Find where the given text appears and provide that cell's center as [X, Y] coordinate. 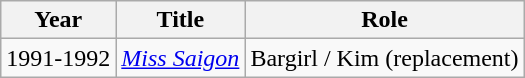
Role [384, 20]
1991-1992 [58, 58]
Miss Saigon [180, 58]
Title [180, 20]
Year [58, 20]
Bargirl / Kim (replacement) [384, 58]
